Provide the [x, y] coordinate of the cell's center where the given text is located.  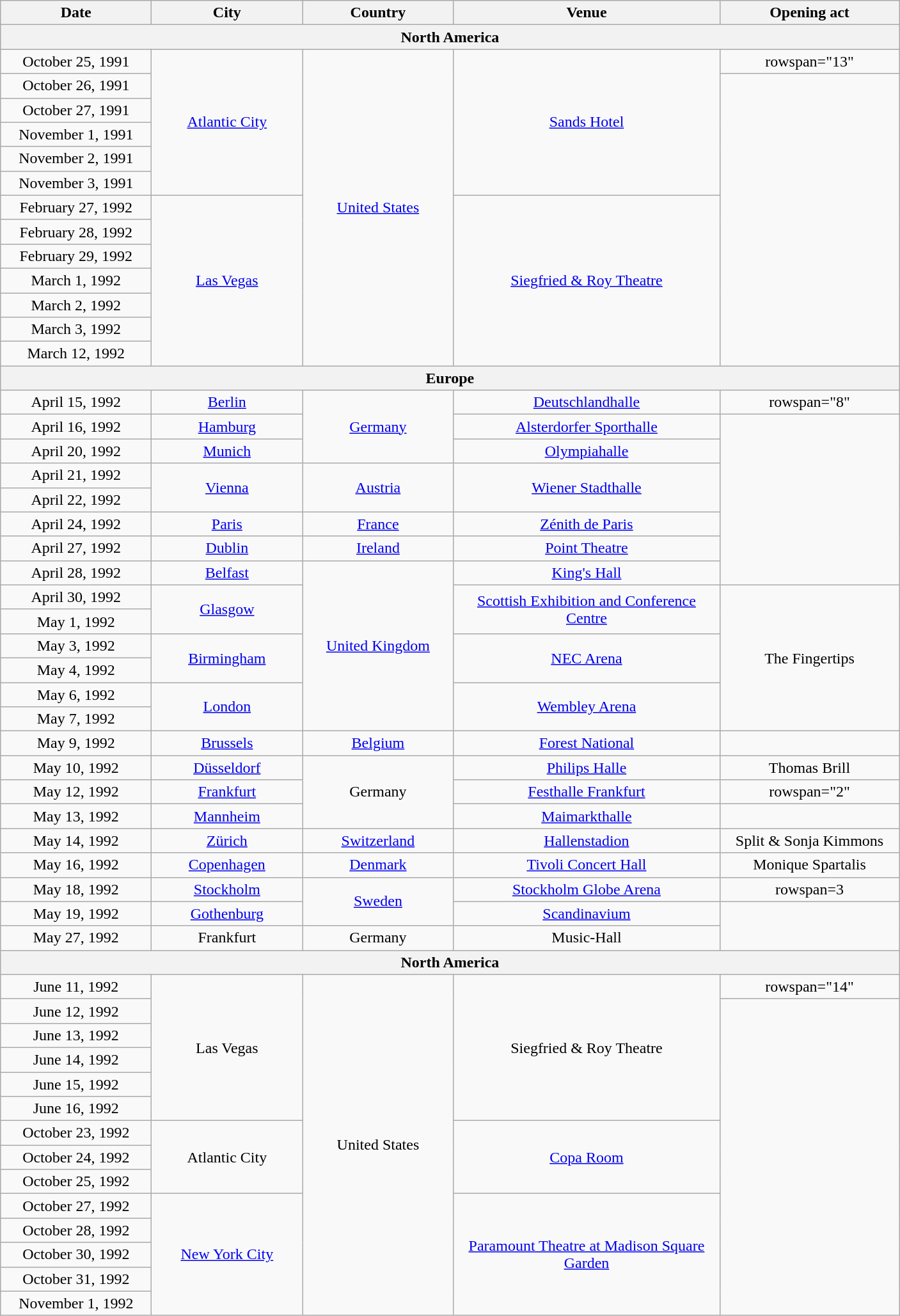
NEC Arena [587, 658]
April 24, 1992 [76, 524]
Düsseldorf [227, 768]
Maimarkthalle [587, 816]
May 6, 1992 [76, 694]
October 23, 1992 [76, 1133]
Birmingham [227, 658]
May 10, 1992 [76, 768]
April 30, 1992 [76, 597]
Vienna [227, 488]
Zénith de Paris [587, 524]
Hallenstadion [587, 841]
February 29, 1992 [76, 256]
Stockholm [227, 889]
rowspan="8" [810, 402]
November 1, 1992 [76, 1303]
October 25, 1991 [76, 61]
Tivoli Concert Hall [587, 865]
rowspan="14" [810, 987]
Belfast [227, 573]
King's Hall [587, 573]
March 2, 1992 [76, 305]
Sweden [378, 901]
May 16, 1992 [76, 865]
Gothenburg [227, 914]
Deutschlandhalle [587, 402]
October 25, 1992 [76, 1182]
November 1, 1991 [76, 134]
Philips Halle [587, 768]
Ireland [378, 548]
rowspan="2" [810, 792]
May 19, 1992 [76, 914]
Austria [378, 488]
October 31, 1992 [76, 1279]
Wembley Arena [587, 706]
May 13, 1992 [76, 816]
Scandinavium [587, 914]
April 16, 1992 [76, 427]
Venue [587, 13]
April 27, 1992 [76, 548]
Point Theatre [587, 548]
April 15, 1992 [76, 402]
Denmark [378, 865]
June 14, 1992 [76, 1059]
rowspan=3 [810, 889]
Thomas Brill [810, 768]
May 12, 1992 [76, 792]
Paramount Theatre at Madison Square Garden [587, 1255]
Switzerland [378, 841]
February 28, 1992 [76, 232]
April 21, 1992 [76, 475]
October 26, 1991 [76, 86]
Country [378, 13]
November 2, 1991 [76, 159]
Music-Hall [587, 938]
United Kingdom [378, 646]
Wiener Stadthalle [587, 488]
May 9, 1992 [76, 743]
April 20, 1992 [76, 451]
Belgium [378, 743]
October 28, 1992 [76, 1230]
May 3, 1992 [76, 646]
February 27, 1992 [76, 207]
June 13, 1992 [76, 1035]
Stockholm Globe Arena [587, 889]
Paris [227, 524]
Alsterdorfer Sporthalle [587, 427]
Copenhagen [227, 865]
Mannheim [227, 816]
March 1, 1992 [76, 280]
Split & Sonja Kimmons [810, 841]
Copa Room [587, 1157]
June 16, 1992 [76, 1109]
May 1, 1992 [76, 621]
May 14, 1992 [76, 841]
Monique Spartalis [810, 865]
June 12, 1992 [76, 1011]
Glasgow [227, 609]
France [378, 524]
June 11, 1992 [76, 987]
Date [76, 13]
Dublin [227, 548]
May 7, 1992 [76, 719]
Zürich [227, 841]
November 3, 1991 [76, 183]
October 24, 1992 [76, 1157]
Scottish Exhibition and Conference Centre [587, 609]
Berlin [227, 402]
Brussels [227, 743]
New York City [227, 1255]
Munich [227, 451]
March 12, 1992 [76, 354]
Opening act [810, 13]
London [227, 706]
June 15, 1992 [76, 1084]
March 3, 1992 [76, 329]
Olympiahalle [587, 451]
October 27, 1992 [76, 1206]
Europe [450, 378]
May 18, 1992 [76, 889]
Hamburg [227, 427]
Festhalle Frankfurt [587, 792]
May 4, 1992 [76, 670]
October 27, 1991 [76, 110]
City [227, 13]
April 28, 1992 [76, 573]
May 27, 1992 [76, 938]
rowspan="13" [810, 61]
October 30, 1992 [76, 1255]
Forest National [587, 743]
April 22, 1992 [76, 500]
Sands Hotel [587, 122]
The Fingertips [810, 658]
